Determine the (X, Y) coordinate at the center of the cell enclosing the given text.  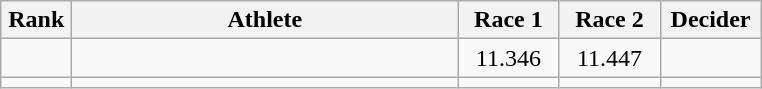
11.447 (610, 58)
Athlete (265, 20)
Rank (36, 20)
Race 1 (508, 20)
11.346 (508, 58)
Decider (710, 20)
Race 2 (610, 20)
